For the text-containing cell, return its midpoint in [x, y] coordinate format. 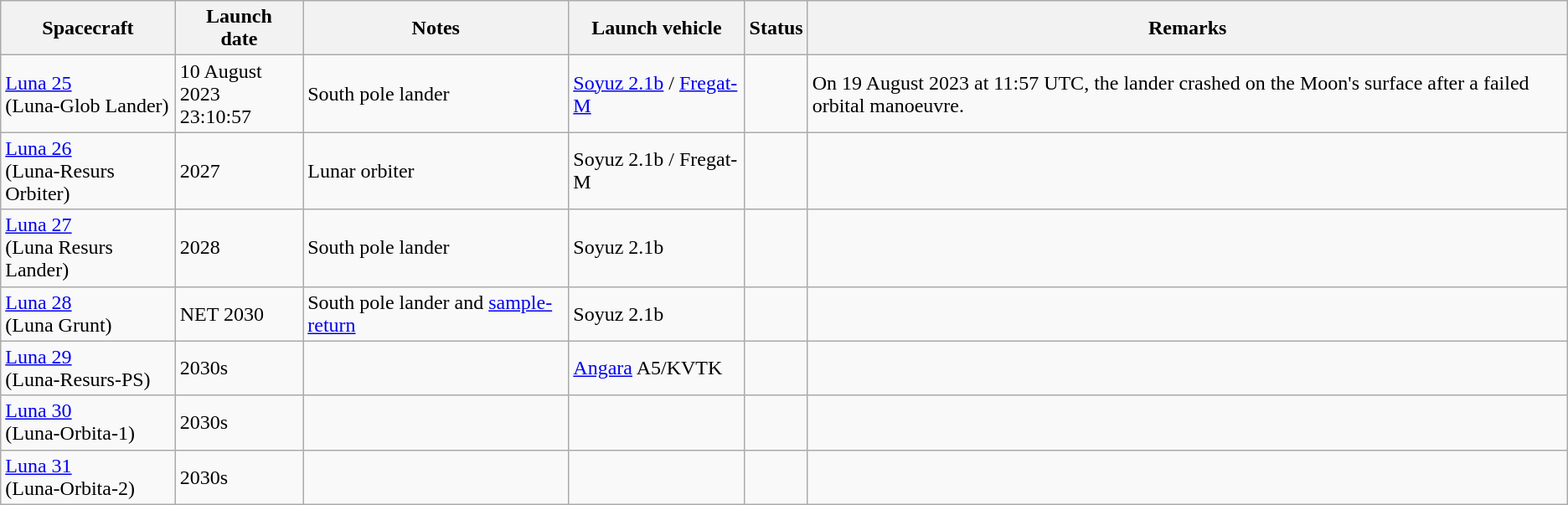
Luna 25 (Luna-Glob Lander) [88, 94]
Angara A5/KVTK [657, 368]
10 August 202323:10:57 [240, 94]
Lunar orbiter [436, 171]
Luna 28 (Luna Grunt) [88, 313]
Status [776, 28]
Luna 30(Luna-Orbita-1) [88, 422]
Luna 31(Luna-Orbita-2) [88, 477]
Luna 27 (Luna Resurs Lander) [88, 248]
Luna 26 (Luna-Resurs Orbiter) [88, 171]
Launchdate [240, 28]
NET 2030 [240, 313]
Luna 29(Luna-Resurs-PS) [88, 368]
2027 [240, 171]
2028 [240, 248]
Remarks [1188, 28]
Spacecraft [88, 28]
South pole lander and sample-return [436, 313]
On 19 August 2023 at 11:57 UTC, the lander crashed on the Moon's surface after a failed orbital manoeuvre. [1188, 94]
Notes [436, 28]
Launch vehicle [657, 28]
